From the cell containing the given text, extract its center point as (x, y) coordinate. 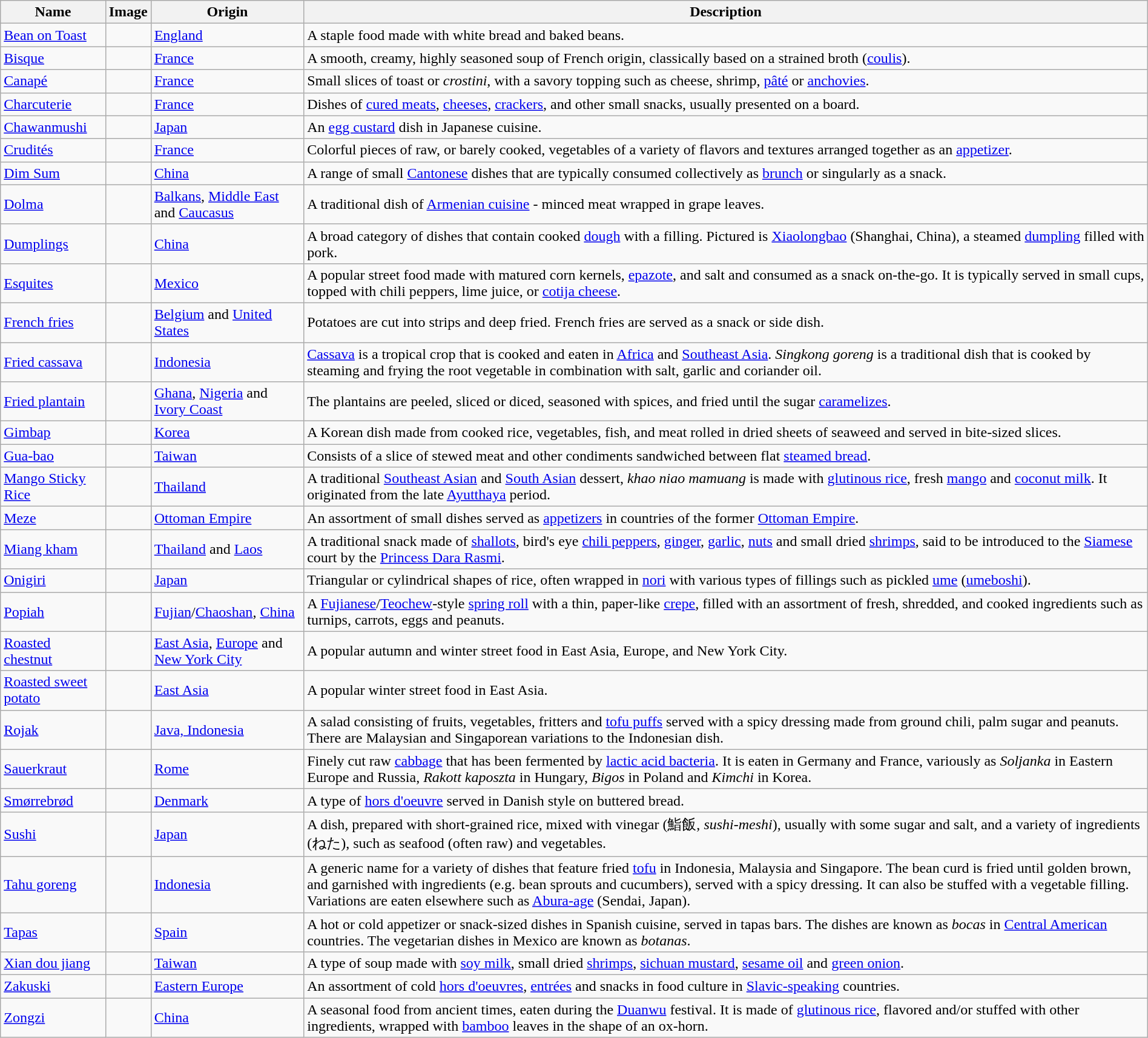
Rojak (53, 730)
East Asia, Europe and New York City (228, 651)
Denmark (228, 800)
Eastern Europe (228, 987)
Image (128, 12)
A range of small Cantonese dishes that are typically consumed collectively as brunch or singularly as a snack. (726, 173)
Esquites (53, 283)
Dim Sum (53, 173)
Tahu goreng (53, 884)
Ottoman Empire (228, 518)
An assortment of cold hors d'oeuvres, entrées and snacks in food culture in Slavic-speaking countries. (726, 987)
Colorful pieces of raw, or barely cooked, vegetables of a variety of flavors and textures arranged together as an appetizer. (726, 150)
Chawanmushi (53, 127)
Dumplings (53, 243)
Name (53, 12)
Java, Indonesia (228, 730)
French fries (53, 322)
Fujian/Chaoshan, China (228, 611)
Onigiri (53, 580)
Description (726, 12)
Bean on Toast (53, 35)
Meze (53, 518)
Thailand (228, 487)
A broad category of dishes that contain cooked dough with a filling. Pictured is Xiaolongbao (Shanghai, China), a steamed dumpling filled with pork. (726, 243)
Gimbap (53, 433)
Rome (228, 769)
Consists of a slice of stewed meat and other condiments sandwiched between flat steamed bread. (726, 456)
Canapé (53, 81)
An egg custard dish in Japanese cuisine. (726, 127)
Miang kham (53, 550)
Thailand and Laos (228, 550)
A type of soup made with soy milk, small dried shrimps, sichuan mustard, sesame oil and green onion. (726, 964)
Dolma (53, 205)
Korea (228, 433)
Origin (228, 12)
A smooth, creamy, highly seasoned soup of French origin, classically based on a strained broth (coulis). (726, 58)
East Asia (228, 690)
Zongzi (53, 1018)
Small slices of toast or crostini, with a savory topping such as cheese, shrimp, pâté or anchovies. (726, 81)
Zakuski (53, 987)
Crudités (53, 150)
Roasted sweet potato (53, 690)
Spain (228, 932)
Ghana, Nigeria and Ivory Coast (228, 402)
Fried plantain (53, 402)
Smørrebrød (53, 800)
A popular winter street food in East Asia. (726, 690)
Tapas (53, 932)
A Korean dish made from cooked rice, vegetables, fish, and meat rolled in dried sheets of seaweed and served in bite-sized slices. (726, 433)
The plantains are peeled, sliced or diced, seasoned with spices, and fried until the sugar caramelizes. (726, 402)
Xian dou jiang (53, 964)
England (228, 35)
Sushi (53, 834)
A staple food made with white bread and baked beans. (726, 35)
Mexico (228, 283)
Belgium and United States (228, 322)
A popular autumn and winter street food in East Asia, Europe, and New York City. (726, 651)
An assortment of small dishes served as appetizers in countries of the former Ottoman Empire. (726, 518)
Dishes of cured meats, cheeses, crackers, and other small snacks, usually presented on a board. (726, 104)
Sauerkraut (53, 769)
Roasted chestnut (53, 651)
Bisque (53, 58)
Gua-bao (53, 456)
Potatoes are cut into strips and deep fried. French fries are served as a snack or side dish. (726, 322)
A traditional dish of Armenian cuisine - minced meat wrapped in grape leaves. (726, 205)
Charcuterie (53, 104)
A type of hors d'oeuvre served in Danish style on buttered bread. (726, 800)
Popiah (53, 611)
Fried cassava (53, 362)
Triangular or cylindrical shapes of rice, often wrapped in nori with various types of fillings such as pickled ume (umeboshi). (726, 580)
Balkans, Middle East and Caucasus (228, 205)
Mango Sticky Rice (53, 487)
